Capture the cell that displays the provided text and extract its [x, y] central coordinate. 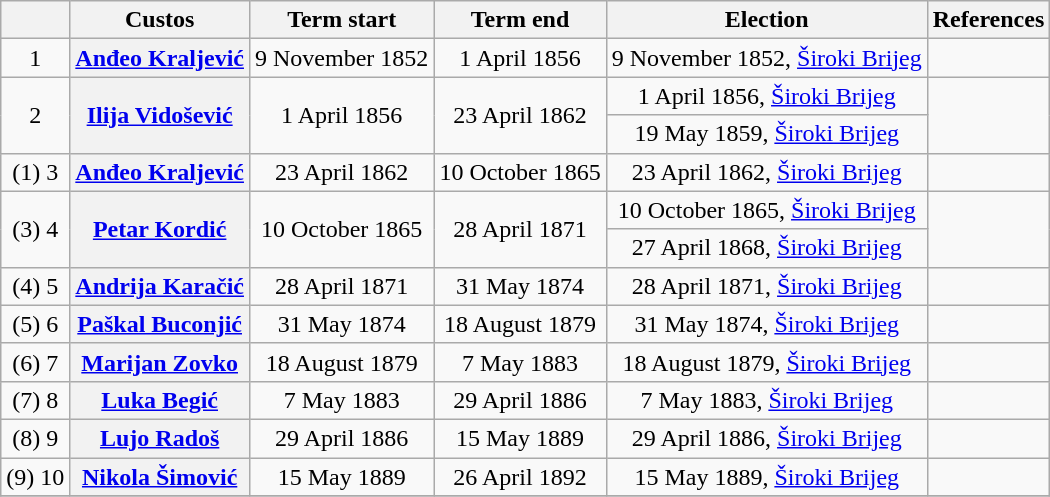
26 April 1892 [520, 477]
Paškal Buconjić [160, 324]
31 May 1874, Široki Brijeg [766, 324]
23 April 1862, Široki Brijeg [766, 172]
(5) 6 [36, 324]
27 April 1868, Široki Brijeg [766, 248]
7 May 1883, Široki Brijeg [766, 400]
Election [766, 20]
Andrija Karačić [160, 286]
9 November 1852, Široki Brijeg [766, 58]
29 April 1886, Široki Brijeg [766, 438]
Nikola Šimović [160, 477]
Ilija Vidošević [160, 115]
(9) 10 [36, 477]
(4) 5 [36, 286]
Term end [520, 20]
1 [36, 58]
(7) 8 [36, 400]
(1) 3 [36, 172]
Term start [341, 20]
(3) 4 [36, 229]
Luka Begić [160, 400]
Marijan Zovko [160, 362]
18 August 1879, Široki Brijeg [766, 362]
Petar Kordić [160, 229]
2 [36, 115]
Lujo Radoš [160, 438]
References [988, 20]
9 November 1852 [341, 58]
28 April 1871, Široki Brijeg [766, 286]
1 April 1856, Široki Brijeg [766, 96]
(8) 9 [36, 438]
15 May 1889, Široki Brijeg [766, 477]
Custos [160, 20]
19 May 1859, Široki Brijeg [766, 134]
10 October 1865, Široki Brijeg [766, 210]
(6) 7 [36, 362]
